Find where the given text appears and provide that cell's center as [X, Y] coordinate. 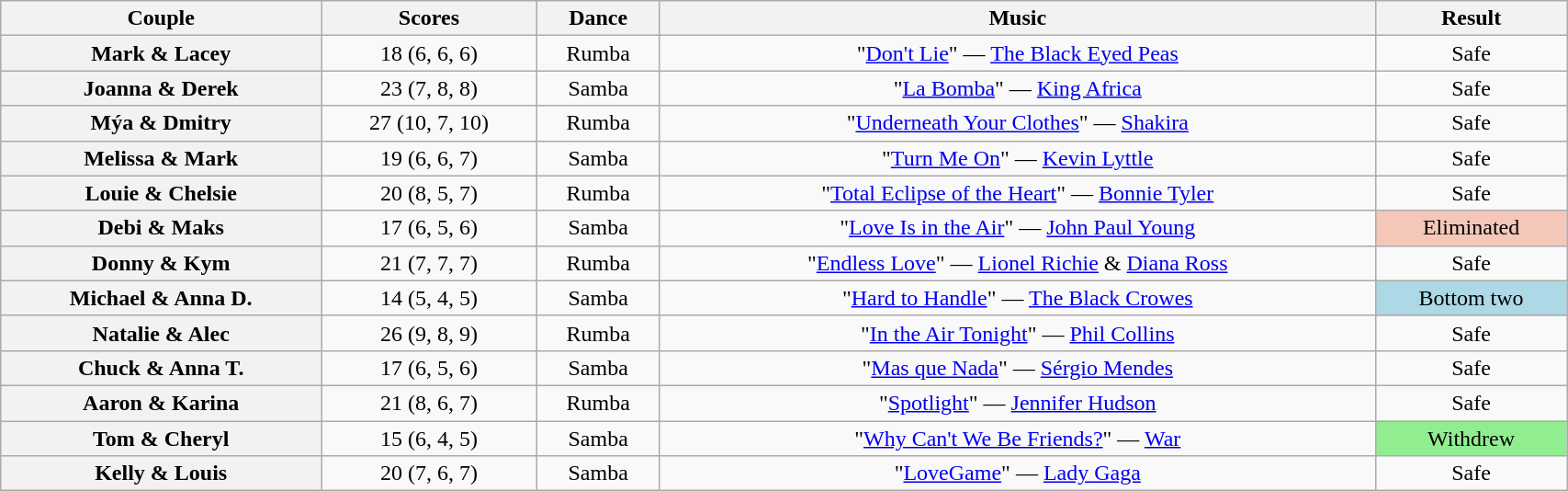
26 (9, 8, 9) [430, 333]
"Underneath Your Clothes" — Shakira [1018, 123]
Joanna & Derek [162, 88]
"In the Air Tonight" — Phil Collins [1018, 333]
23 (7, 8, 8) [430, 88]
Withdrew [1472, 439]
21 (7, 7, 7) [430, 263]
Louie & Chelsie [162, 193]
Melissa & Mark [162, 158]
"Turn Me On" — Kevin Lyttle [1018, 158]
15 (6, 4, 5) [430, 439]
"Spotlight" — Jennifer Hudson [1018, 403]
18 (6, 6, 6) [430, 53]
Bottom two [1472, 298]
Eliminated [1472, 228]
"Total Eclipse of the Heart" — Bonnie Tyler [1018, 193]
Aaron & Karina [162, 403]
"Hard to Handle" — The Black Crowes [1018, 298]
"Why Can't We Be Friends?" — War [1018, 439]
"Endless Love" — Lionel Richie & Diana Ross [1018, 263]
Scores [430, 18]
Mýa & Dmitry [162, 123]
"Love Is in the Air" — John Paul Young [1018, 228]
27 (10, 7, 10) [430, 123]
Debi & Maks [162, 228]
"Mas que Nada" — Sérgio Mendes [1018, 368]
Music [1018, 18]
20 (8, 5, 7) [430, 193]
Natalie & Alec [162, 333]
Couple [162, 18]
20 (7, 6, 7) [430, 474]
Dance [598, 18]
14 (5, 4, 5) [430, 298]
Mark & Lacey [162, 53]
Kelly & Louis [162, 474]
Donny & Kym [162, 263]
Result [1472, 18]
"La Bomba" — King Africa [1018, 88]
"Don't Lie" — The Black Eyed Peas [1018, 53]
Tom & Cheryl [162, 439]
Chuck & Anna T. [162, 368]
19 (6, 6, 7) [430, 158]
Michael & Anna D. [162, 298]
21 (8, 6, 7) [430, 403]
"LoveGame" — Lady Gaga [1018, 474]
